Capture the cell that displays the provided text and extract its [x, y] central coordinate. 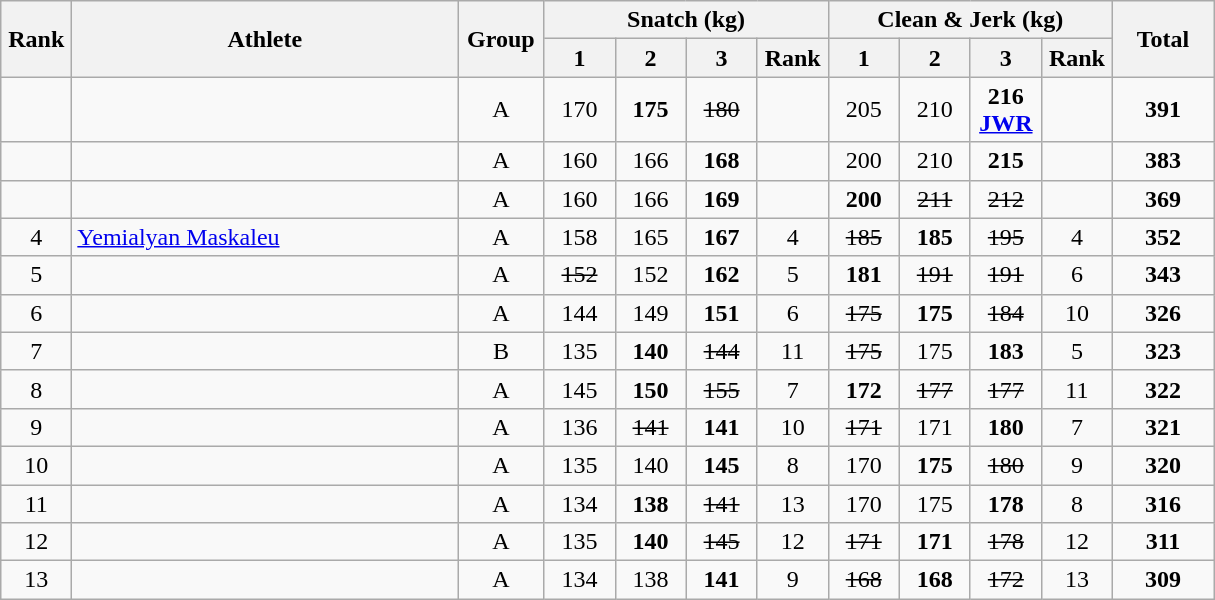
352 [1162, 237]
162 [722, 275]
212 [1006, 199]
Athlete [265, 39]
150 [650, 389]
Snatch (kg) [686, 20]
205 [864, 110]
323 [1162, 351]
195 [1006, 237]
316 [1162, 503]
155 [722, 389]
183 [1006, 351]
181 [864, 275]
Group [501, 39]
322 [1162, 389]
136 [580, 427]
Yemialyan Maskaleu [265, 237]
321 [1162, 427]
320 [1162, 465]
165 [650, 237]
B [501, 351]
169 [722, 199]
326 [1162, 313]
151 [722, 313]
Clean & Jerk (kg) [970, 20]
215 [1006, 161]
216 JWR [1006, 110]
149 [650, 313]
383 [1162, 161]
369 [1162, 199]
158 [580, 237]
309 [1162, 580]
Total [1162, 39]
343 [1162, 275]
211 [934, 199]
311 [1162, 542]
391 [1162, 110]
184 [1006, 313]
167 [722, 237]
